Identify which cell holds the provided text, then report its (X, Y) central coordinate. 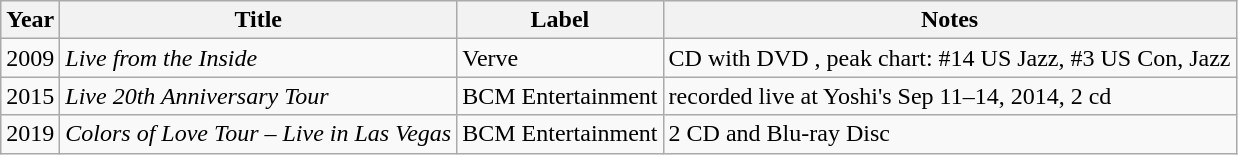
Title (258, 20)
2009 (30, 58)
Year (30, 20)
Verve (560, 58)
Live from the Inside (258, 58)
2015 (30, 96)
recorded live at Yoshi's Sep 11–14, 2014, 2 cd (950, 96)
CD with DVD , peak chart: #14 US Jazz, #3 US Con, Jazz (950, 58)
Colors of Love Tour – Live in Las Vegas (258, 134)
2 CD and Blu-ray Disc (950, 134)
2019 (30, 134)
Notes (950, 20)
Live 20th Anniversary Tour (258, 96)
Label (560, 20)
